Scan for the cell matching the given text and deliver its (x, y) coordinate at center. 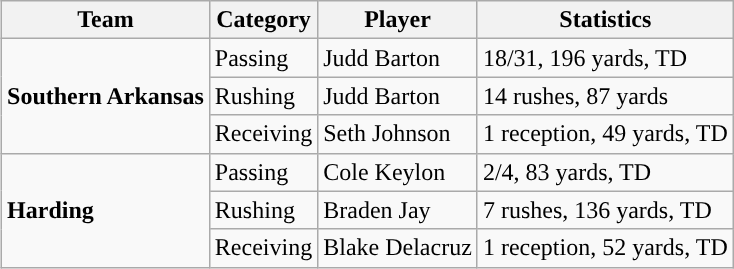
Seth Johnson (398, 134)
1 reception, 52 yards, TD (605, 248)
Harding (106, 210)
18/31, 196 yards, TD (605, 58)
Team (106, 20)
Category (263, 20)
2/4, 83 yards, TD (605, 172)
7 rushes, 136 yards, TD (605, 210)
14 rushes, 87 yards (605, 96)
Statistics (605, 20)
1 reception, 49 yards, TD (605, 134)
Braden Jay (398, 210)
Cole Keylon (398, 172)
Player (398, 20)
Blake Delacruz (398, 248)
Southern Arkansas (106, 96)
